From the cell containing the given text, extract its center point as [x, y] coordinate. 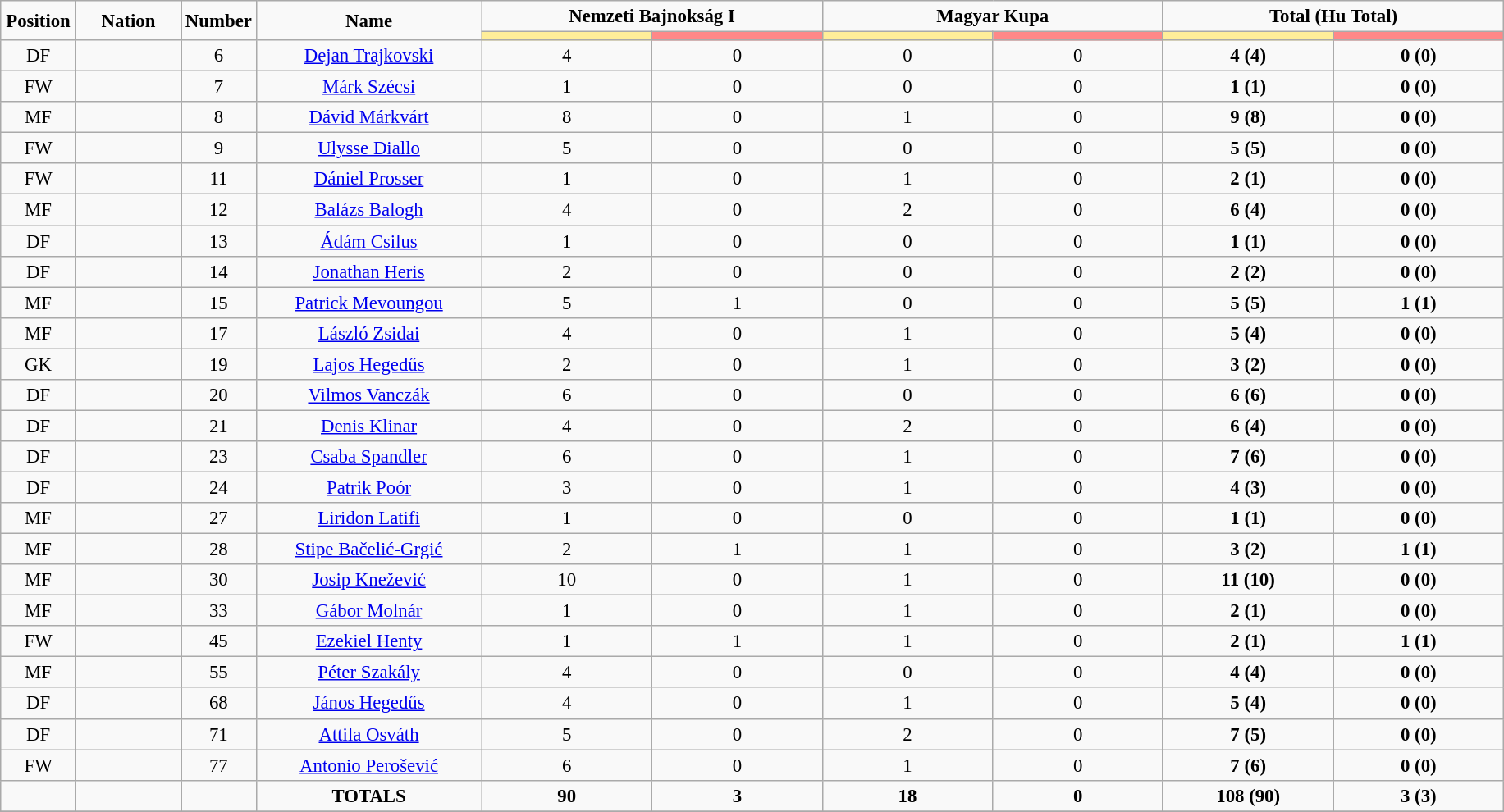
27 [219, 518]
28 [219, 550]
Nemzeti Bajnokság I [651, 16]
15 [219, 303]
TOTALS [369, 796]
77 [219, 765]
17 [219, 333]
Position [39, 21]
Ulysse Diallo [369, 148]
Gábor Molnár [369, 611]
Vilmos Vanczák [369, 395]
19 [219, 364]
9 [219, 148]
János Hegedűs [369, 704]
Denis Klinar [369, 426]
33 [219, 611]
Stipe Bačelić-Grgić [369, 550]
Balázs Balogh [369, 210]
Csaba Spandler [369, 457]
108 (90) [1248, 796]
3 (3) [1419, 796]
Patrik Poór [369, 487]
Lajos Hegedűs [369, 364]
Antonio Perošević [369, 765]
GK [39, 364]
László Zsidai [369, 333]
2 (2) [1248, 271]
71 [219, 734]
18 [907, 796]
10 [567, 580]
Liridon Latifi [369, 518]
Dávid Márkvárt [369, 117]
20 [219, 395]
30 [219, 580]
9 (8) [1248, 117]
Total (Hu Total) [1333, 16]
24 [219, 487]
4 (3) [1248, 487]
Attila Osváth [369, 734]
11 (10) [1248, 580]
Name [369, 21]
Number [219, 21]
Márk Szécsi [369, 87]
Magyar Kupa [993, 16]
Patrick Mevoungou [369, 303]
55 [219, 673]
Nation [128, 21]
21 [219, 426]
7 [219, 87]
11 [219, 180]
7 (5) [1248, 734]
Ezekiel Henty [369, 641]
45 [219, 641]
Josip Knežević [369, 580]
Péter Szakály [369, 673]
Ádám Csilus [369, 241]
12 [219, 210]
23 [219, 457]
13 [219, 241]
Dániel Prosser [369, 180]
14 [219, 271]
68 [219, 704]
6 (6) [1248, 395]
Dejan Trajkovski [369, 56]
Jonathan Heris [369, 271]
90 [567, 796]
